Pinpoint the cell where the given text exists, returning its (X, Y) midpoint coordinate. 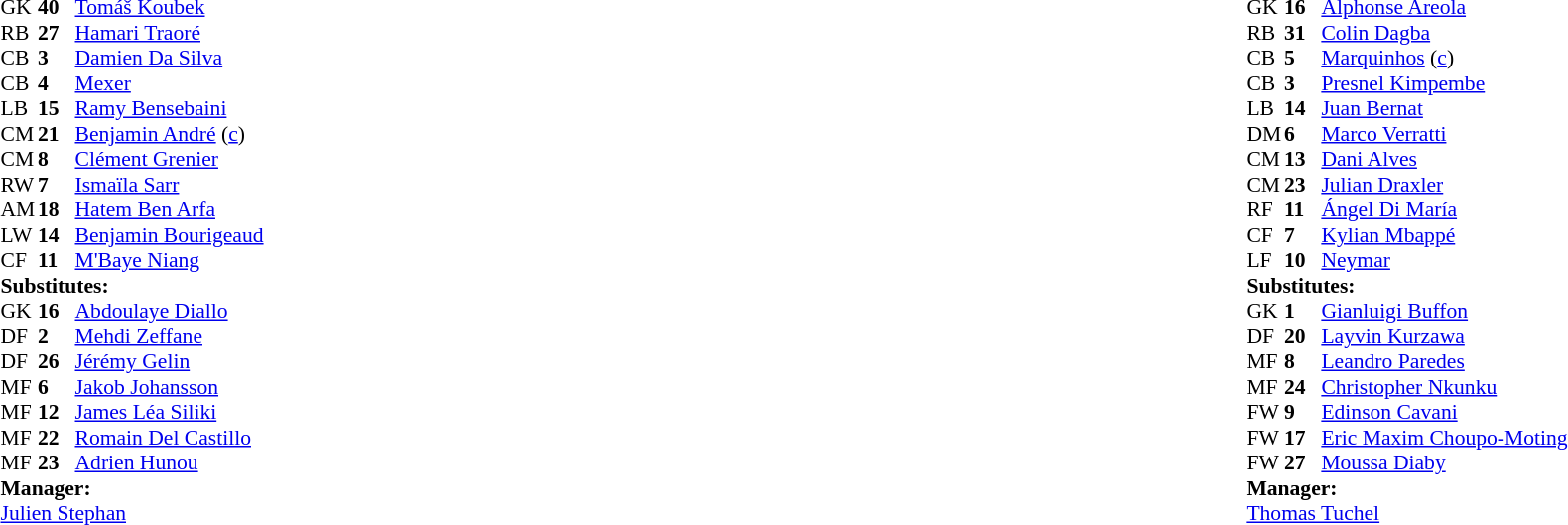
Jakob Johansson (170, 387)
Colin Dagba (1444, 33)
9 (1303, 412)
Edinson Cavani (1444, 412)
Dani Alves (1444, 160)
20 (1303, 336)
RF (1265, 209)
Mehdi Zeffane (170, 336)
Presnel Kimpembe (1444, 83)
Eric Maxim Choupo-Moting (1444, 438)
Layvin Kurzawa (1444, 336)
26 (57, 362)
4 (57, 83)
Gianluigi Buffon (1444, 311)
Leandro Paredes (1444, 362)
Romain Del Castillo (170, 438)
Julian Draxler (1444, 185)
Benjamin André (c) (170, 134)
2 (57, 336)
13 (1303, 160)
Neymar (1444, 261)
Marco Verratti (1444, 134)
LF (1265, 261)
Kylian Mbappé (1444, 235)
Ángel Di María (1444, 209)
RW (19, 185)
Benjamin Bourigeaud (170, 235)
Ramy Bensebaini (170, 108)
Christopher Nkunku (1444, 387)
Mexer (170, 83)
Marquinhos (c) (1444, 59)
24 (1303, 387)
10 (1303, 261)
AM (19, 209)
1 (1303, 311)
Hatem Ben Arfa (170, 209)
Hamari Traoré (170, 33)
Jérémy Gelin (170, 362)
LW (19, 235)
17 (1303, 438)
Adrien Hunou (170, 463)
James Léa Siliki (170, 412)
Moussa Diaby (1444, 463)
21 (57, 134)
Ismaïla Sarr (170, 185)
5 (1303, 59)
16 (57, 311)
Damien Da Silva (170, 59)
15 (57, 108)
Juan Bernat (1444, 108)
M'Baye Niang (170, 261)
DM (1265, 134)
Clément Grenier (170, 160)
Abdoulaye Diallo (170, 311)
31 (1303, 33)
18 (57, 209)
22 (57, 438)
12 (57, 412)
